Locate the cell with the specified text and output its (x, y) center coordinate. 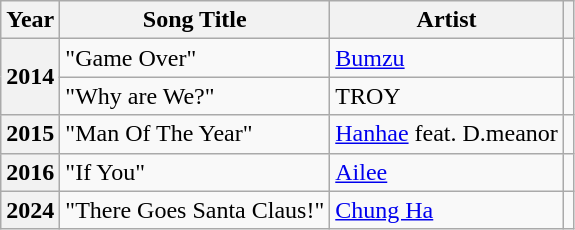
"There Goes Santa Claus!" (195, 210)
2024 (30, 210)
2014 (30, 77)
Song Title (195, 20)
"If You" (195, 172)
Chung Ha (447, 210)
TROY (447, 96)
Artist (447, 20)
Ailee (447, 172)
Year (30, 20)
"Game Over" (195, 58)
2016 (30, 172)
Bumzu (447, 58)
"Why are We?" (195, 96)
2015 (30, 134)
Hanhae feat. D.meanor (447, 134)
"Man Of The Year" (195, 134)
